Locate the cell with the specified text and output its [x, y] center coordinate. 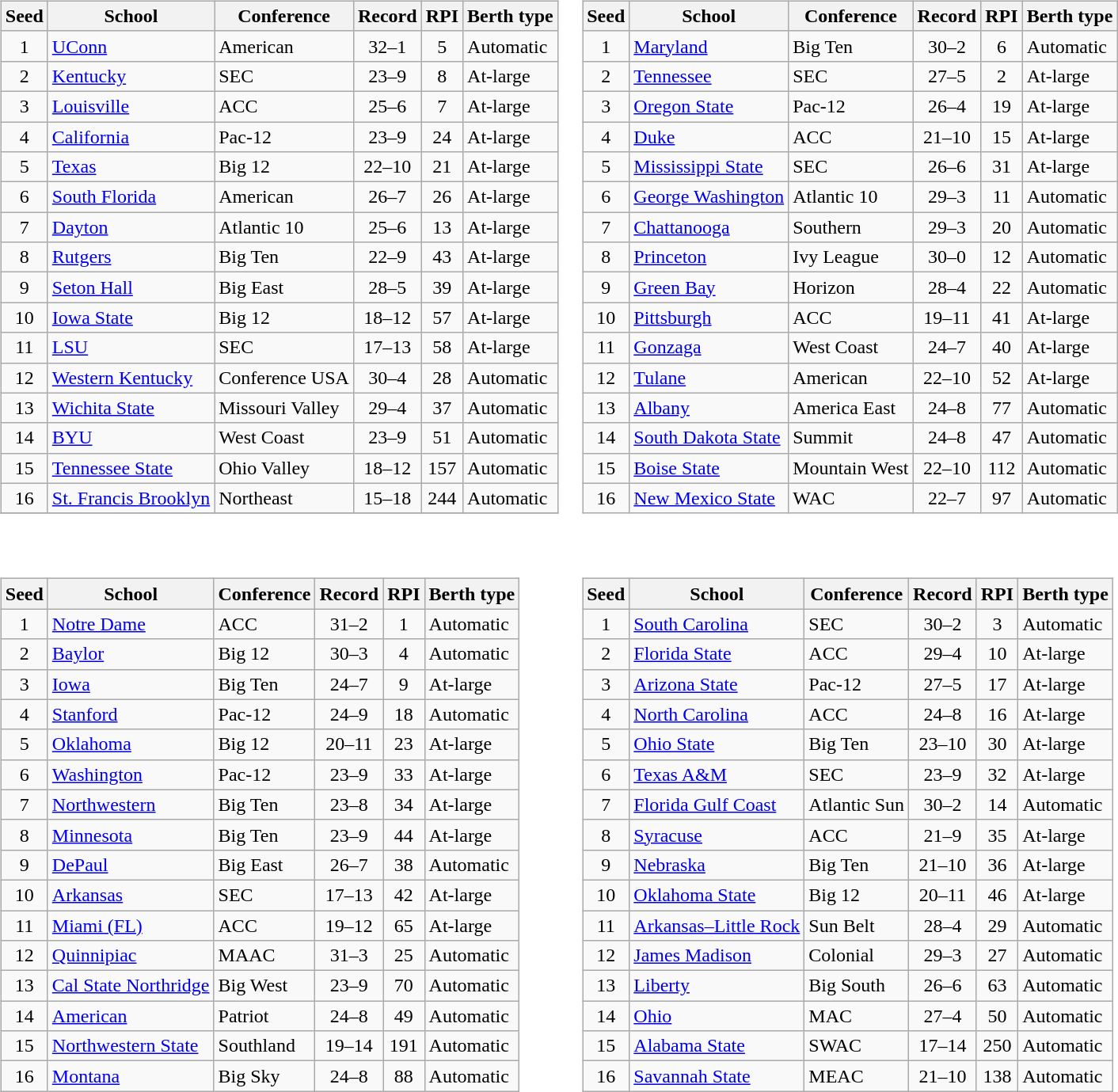
63 [997, 986]
17–14 [943, 1046]
244 [442, 498]
30–3 [349, 654]
Oregon State [709, 106]
Big Sky [264, 1076]
Northeast [284, 498]
Sun Belt [857, 926]
19 [1002, 106]
MAAC [264, 956]
Northwestern State [131, 1046]
77 [1002, 408]
Notre Dame [131, 624]
Pittsburgh [709, 318]
Arkansas–Little Rock [717, 926]
24 [442, 137]
40 [1002, 348]
23–10 [943, 744]
South Florida [131, 197]
22 [1002, 287]
Iowa [131, 684]
21–9 [943, 835]
Savannah State [717, 1076]
28 [442, 378]
30 [997, 744]
58 [442, 348]
17 [997, 684]
DePaul [131, 865]
31–3 [349, 956]
Southland [264, 1046]
70 [404, 986]
Oklahoma [131, 744]
Ohio [717, 1016]
Dayton [131, 227]
MAC [857, 1016]
Baylor [131, 654]
Colonial [857, 956]
Tulane [709, 378]
UConn [131, 46]
Big West [264, 986]
37 [442, 408]
St. Francis Brooklyn [131, 498]
157 [442, 468]
19–11 [947, 318]
Western Kentucky [131, 378]
George Washington [709, 197]
29 [997, 926]
Nebraska [717, 865]
Boise State [709, 468]
Ohio State [717, 744]
38 [404, 865]
Florida State [717, 654]
30–4 [387, 378]
California [131, 137]
Oklahoma State [717, 895]
19–14 [349, 1046]
Atlantic Sun [857, 805]
26–4 [947, 106]
39 [442, 287]
Summit [850, 438]
Quinnipiac [131, 956]
Mountain West [850, 468]
21 [442, 167]
Texas A&M [717, 774]
20 [1002, 227]
Big South [857, 986]
Arizona State [717, 684]
Stanford [131, 714]
Southern [850, 227]
Tennessee [709, 76]
18 [404, 714]
191 [404, 1046]
James Madison [717, 956]
Duke [709, 137]
South Dakota State [709, 438]
Rutgers [131, 257]
Liberty [717, 986]
31–2 [349, 624]
250 [997, 1046]
46 [997, 895]
32–1 [387, 46]
Cal State Northridge [131, 986]
19–12 [349, 926]
Chattanooga [709, 227]
97 [1002, 498]
65 [404, 926]
52 [1002, 378]
South Carolina [717, 624]
22–9 [387, 257]
Albany [709, 408]
Mississippi State [709, 167]
15–18 [387, 498]
North Carolina [717, 714]
Washington [131, 774]
Seton Hall [131, 287]
42 [404, 895]
88 [404, 1076]
Horizon [850, 287]
112 [1002, 468]
23–8 [349, 805]
Florida Gulf Coast [717, 805]
50 [997, 1016]
47 [1002, 438]
138 [997, 1076]
Ivy League [850, 257]
Maryland [709, 46]
Green Bay [709, 287]
28–5 [387, 287]
Northwestern [131, 805]
27 [997, 956]
Missouri Valley [284, 408]
MEAC [857, 1076]
Minnesota [131, 835]
New Mexico State [709, 498]
Kentucky [131, 76]
34 [404, 805]
49 [404, 1016]
Wichita State [131, 408]
27–4 [943, 1016]
Louisville [131, 106]
America East [850, 408]
22–7 [947, 498]
Texas [131, 167]
57 [442, 318]
Iowa State [131, 318]
43 [442, 257]
26 [442, 197]
LSU [131, 348]
Syracuse [717, 835]
30–0 [947, 257]
Princeton [709, 257]
32 [997, 774]
Gonzaga [709, 348]
Miami (FL) [131, 926]
31 [1002, 167]
Alabama State [717, 1046]
WAC [850, 498]
23 [404, 744]
Ohio Valley [284, 468]
Conference USA [284, 378]
SWAC [857, 1046]
44 [404, 835]
Tennessee State [131, 468]
Arkansas [131, 895]
41 [1002, 318]
33 [404, 774]
BYU [131, 438]
36 [997, 865]
24–9 [349, 714]
25 [404, 956]
35 [997, 835]
Montana [131, 1076]
Patriot [264, 1016]
51 [442, 438]
